Detect which cell encompasses the target text, then output its (x, y) center coordinate. 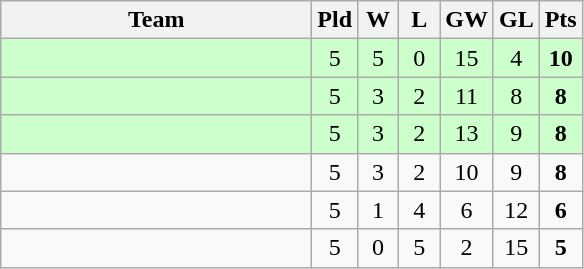
W (378, 20)
GL (516, 20)
GW (467, 20)
13 (467, 134)
Pld (335, 20)
12 (516, 210)
Pts (560, 20)
L (420, 20)
Team (156, 20)
11 (467, 96)
1 (378, 210)
